Scan for the cell matching the given text and deliver its [X, Y] coordinate at center. 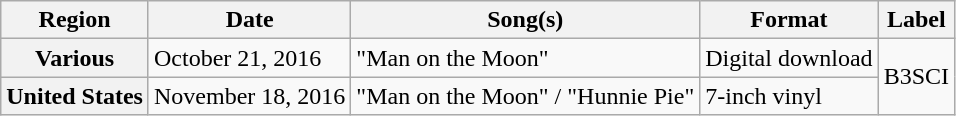
Region [75, 20]
"Man on the Moon" [526, 58]
November 18, 2016 [249, 96]
7-inch vinyl [789, 96]
October 21, 2016 [249, 58]
B3SCI [916, 77]
Format [789, 20]
Date [249, 20]
Song(s) [526, 20]
Various [75, 58]
United States [75, 96]
Digital download [789, 58]
Label [916, 20]
"Man on the Moon" / "Hunnie Pie" [526, 96]
